Return [X, Y] of the center of cell containing provided text 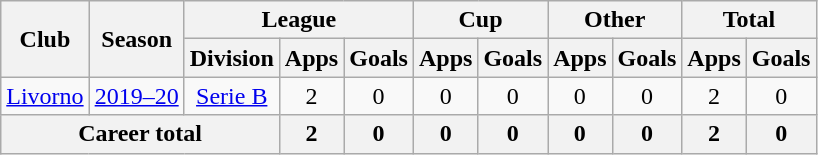
Serie B [232, 96]
Livorno [45, 96]
Cup [480, 20]
2019–20 [136, 96]
Division [232, 58]
Total [749, 20]
League [298, 20]
Career total [140, 134]
Other [615, 20]
Season [136, 39]
Club [45, 39]
